Find where the given text appears and provide that cell's center as [x, y] coordinate. 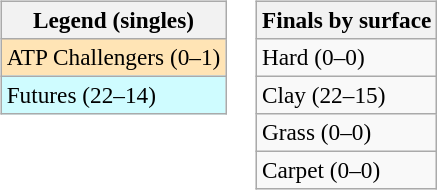
Finals by surface [347, 20]
Carpet (0–0) [347, 171]
Legend (singles) [114, 20]
Hard (0–0) [347, 57]
ATP Challengers (0–1) [114, 57]
Grass (0–0) [347, 133]
Clay (22–15) [347, 95]
Futures (22–14) [114, 95]
